Capture the cell that displays the provided text and extract its (X, Y) central coordinate. 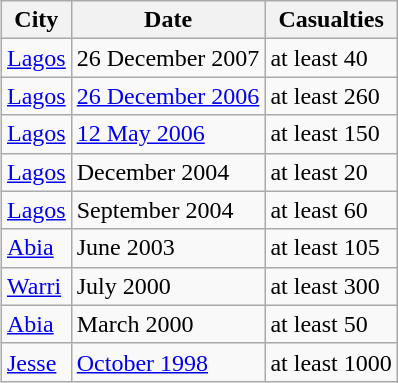
Jesse (36, 362)
at least 20 (331, 172)
December 2004 (168, 172)
June 2003 (168, 248)
September 2004 (168, 210)
October 1998 (168, 362)
Casualties (331, 20)
at least 60 (331, 210)
at least 105 (331, 248)
at least 300 (331, 286)
at least 50 (331, 324)
12 May 2006 (168, 134)
at least 1000 (331, 362)
July 2000 (168, 286)
City (36, 20)
Date (168, 20)
at least 40 (331, 58)
Warri (36, 286)
March 2000 (168, 324)
26 December 2007 (168, 58)
at least 150 (331, 134)
26 December 2006 (168, 96)
at least 260 (331, 96)
